Pinpoint the cell where the given text exists, returning its [X, Y] midpoint coordinate. 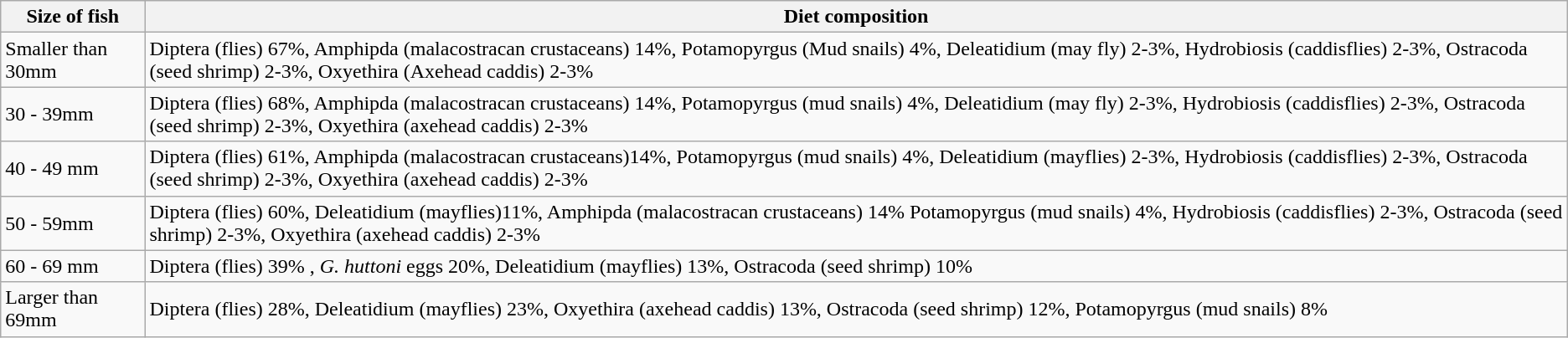
60 - 69 mm [73, 266]
40 - 49 mm [73, 169]
Diptera (flies) 28%, Deleatidium (mayflies) 23%, Oxyethira (axehead caddis) 13%, Ostracoda (seed shrimp) 12%, Potamopyrgus (mud snails) 8% [856, 310]
Smaller than 30mm [73, 60]
Diet composition [856, 17]
Larger than 69mm [73, 310]
50 - 59mm [73, 223]
30 - 39mm [73, 114]
Diptera (flies) 39% , G. huttoni eggs 20%, Deleatidium (mayflies) 13%, Ostracoda (seed shrimp) 10% [856, 266]
Size of fish [73, 17]
